Return (X, Y) of the center of cell containing provided text 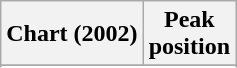
Peakposition (189, 34)
Chart (2002) (72, 34)
